Provide the [X, Y] coordinate of the cell's center where the given text is located.  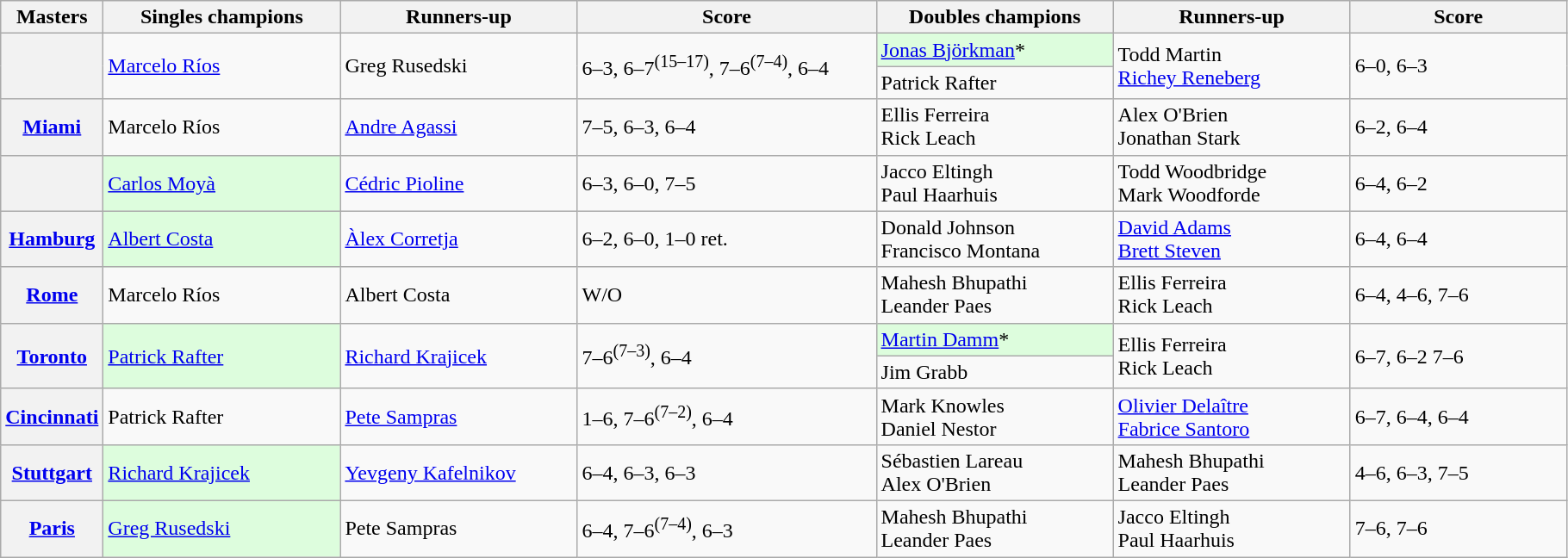
6–4, 6–3, 6–3 [727, 472]
1–6, 7–6(7–2), 6–4 [727, 417]
6–7, 6–4, 6–4 [1458, 417]
Sébastien Lareau Alex O'Brien [994, 472]
Donald Johnson Francisco Montana [994, 239]
Yevgeny Kafelnikov [458, 472]
Masters [52, 17]
Alex O'Brien Jonathan Stark [1232, 127]
Rome [52, 294]
7–6, 7–6 [1458, 529]
Àlex Corretja [458, 239]
Andre Agassi [458, 127]
4–6, 6–3, 7–5 [1458, 472]
6–7, 6–2 7–6 [1458, 356]
7–6(7–3), 6–4 [727, 356]
Carlos Moyà [222, 183]
Singles champions [222, 17]
Todd Martin Richey Reneberg [1232, 66]
Cincinnati [52, 417]
6–0, 6–3 [1458, 66]
Martin Damm* [994, 339]
6–3, 6–0, 7–5 [727, 183]
Jim Grabb [994, 372]
David Adams Brett Steven [1232, 239]
Toronto [52, 356]
Todd Woodbridge Mark Woodforde [1232, 183]
Cédric Pioline [458, 183]
Hamburg [52, 239]
6–2, 6–4 [1458, 127]
6–4, 4–6, 7–6 [1458, 294]
Jonas Björkman* [994, 50]
W/O [727, 294]
7–5, 6–3, 6–4 [727, 127]
Miami [52, 127]
6–4, 6–2 [1458, 183]
Mark Knowles Daniel Nestor [994, 417]
Paris [52, 529]
6–2, 6–0, 1–0 ret. [727, 239]
Olivier Delaître Fabrice Santoro [1232, 417]
Stuttgart [52, 472]
6–3, 6–7(15–17), 7–6(7–4), 6–4 [727, 66]
6–4, 7–6(7–4), 6–3 [727, 529]
6–4, 6–4 [1458, 239]
Doubles champions [994, 17]
